Determine the (X, Y) coordinate at the center of the cell enclosing the given text.  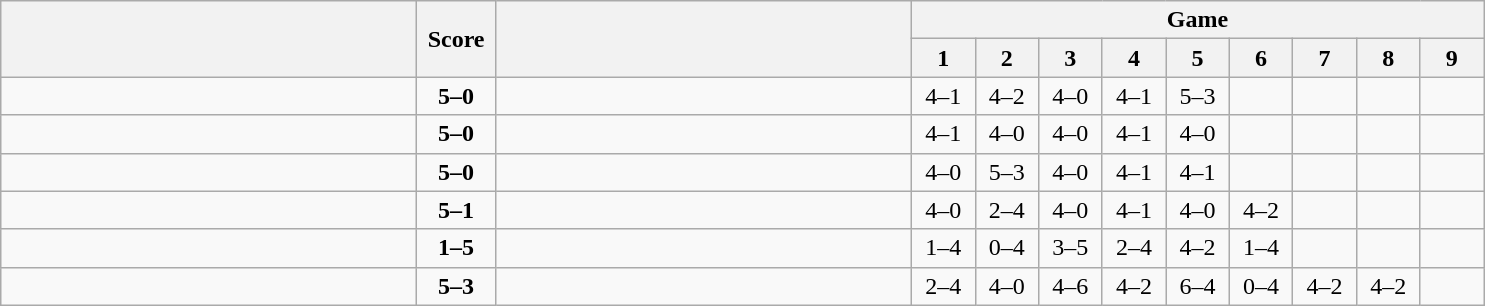
4–6 (1071, 286)
Score (456, 39)
6 (1261, 58)
9 (1452, 58)
3–5 (1071, 248)
5 (1198, 58)
6–4 (1198, 286)
8 (1388, 58)
4 (1134, 58)
1 (943, 58)
3 (1071, 58)
Game (1197, 20)
1–5 (456, 248)
7 (1325, 58)
5–1 (456, 210)
2 (1007, 58)
